Pinpoint the cell where the given text exists, returning its [X, Y] midpoint coordinate. 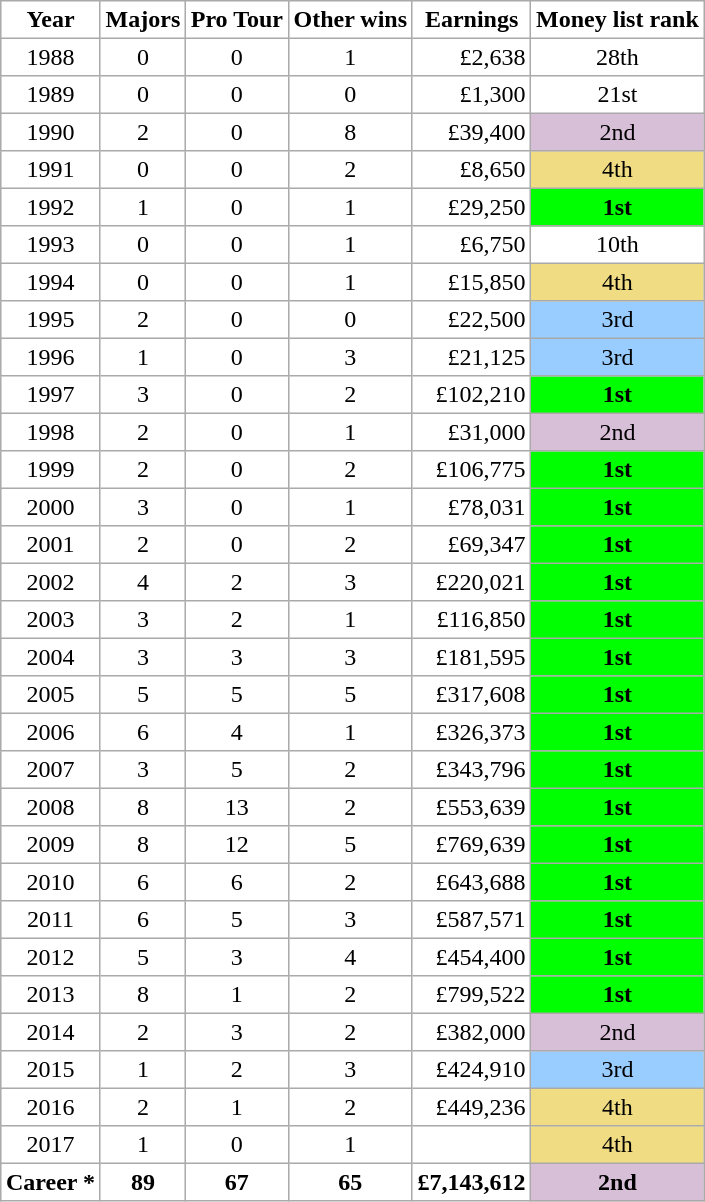
Career * [51, 1182]
1992 [51, 207]
21st [618, 95]
2011 [51, 920]
1996 [51, 357]
£343,796 [471, 770]
Money list rank [618, 20]
2005 [51, 695]
£7,143,612 [471, 1182]
2009 [51, 845]
£1,300 [471, 95]
2000 [51, 507]
2008 [51, 807]
1988 [51, 57]
1998 [51, 432]
2006 [51, 732]
28th [618, 57]
£799,522 [471, 995]
Pro Tour [236, 20]
2007 [51, 770]
2017 [51, 1145]
£454,400 [471, 957]
1995 [51, 320]
£31,000 [471, 432]
1991 [51, 170]
12 [236, 845]
£326,373 [471, 732]
1990 [51, 132]
£6,750 [471, 245]
1993 [51, 245]
£2,638 [471, 57]
£116,850 [471, 620]
£78,031 [471, 507]
£317,608 [471, 695]
1994 [51, 282]
£769,639 [471, 845]
2002 [51, 582]
Earnings [471, 20]
£587,571 [471, 920]
£22,500 [471, 320]
65 [350, 1182]
£382,000 [471, 1032]
13 [236, 807]
2004 [51, 657]
89 [142, 1182]
£29,250 [471, 207]
£69,347 [471, 545]
£102,210 [471, 395]
2001 [51, 545]
£643,688 [471, 882]
2014 [51, 1032]
£106,775 [471, 470]
£220,021 [471, 582]
2015 [51, 1070]
1997 [51, 395]
2012 [51, 957]
Other wins [350, 20]
2016 [51, 1107]
Year [51, 20]
67 [236, 1182]
2003 [51, 620]
£449,236 [471, 1107]
£8,650 [471, 170]
2013 [51, 995]
£21,125 [471, 357]
£39,400 [471, 132]
£15,850 [471, 282]
10th [618, 245]
£424,910 [471, 1070]
Majors [142, 20]
£181,595 [471, 657]
£553,639 [471, 807]
1999 [51, 470]
2010 [51, 882]
1989 [51, 95]
